Scan for the cell matching the given text and deliver its (x, y) coordinate at center. 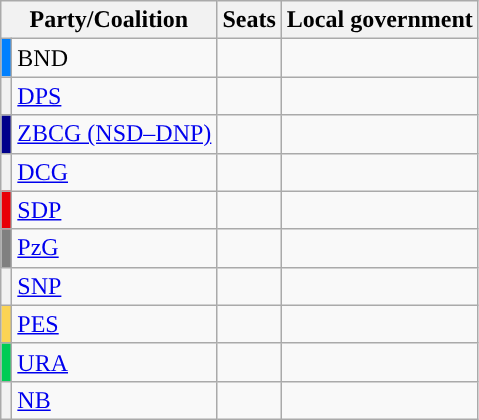
SNP (114, 286)
Local government (380, 20)
BND (114, 58)
ZBCG (NSD–DNP) (114, 134)
NB (114, 400)
Seats (249, 20)
DPS (114, 96)
DCG (114, 172)
PES (114, 324)
URA (114, 362)
PzG (114, 248)
Party/Coalition (109, 20)
SDP (114, 210)
